Return the (X, Y) coordinate for the center point of the cell that contains the specified text.  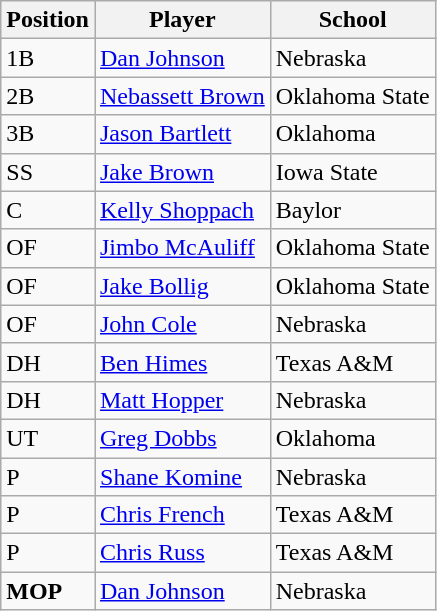
C (48, 210)
Jason Bartlett (182, 134)
Nebassett Brown (182, 96)
3B (48, 134)
2B (48, 96)
Jake Brown (182, 172)
Jimbo McAuliff (182, 248)
MOP (48, 591)
Greg Dobbs (182, 438)
Position (48, 20)
Jake Bollig (182, 286)
1B (48, 58)
Shane Komine (182, 477)
Matt Hopper (182, 400)
Chris French (182, 515)
Ben Himes (182, 362)
Iowa State (352, 172)
John Cole (182, 324)
Player (182, 20)
Baylor (352, 210)
SS (48, 172)
Kelly Shoppach (182, 210)
School (352, 20)
Chris Russ (182, 553)
UT (48, 438)
